Return the [x, y] coordinate for the center point of the cell that contains the specified text.  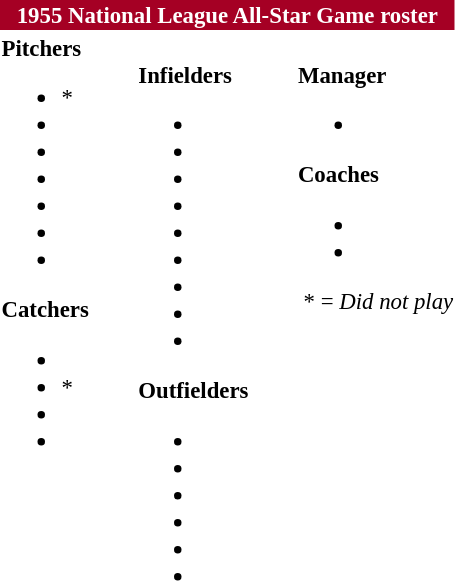
1955 National League All-Star Game roster [228, 15]
